Return the (X, Y) coordinate for the center point of the cell that contains the specified text.  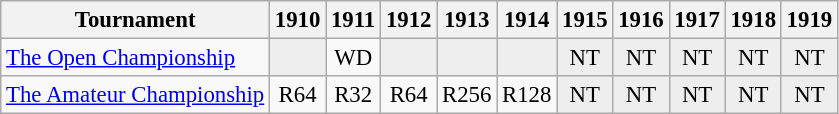
1917 (697, 20)
1919 (809, 20)
1913 (467, 20)
R128 (527, 95)
1916 (641, 20)
R256 (467, 95)
1910 (298, 20)
1912 (409, 20)
1915 (585, 20)
WD (354, 58)
The Amateur Championship (136, 95)
1914 (527, 20)
1911 (354, 20)
The Open Championship (136, 58)
R32 (354, 95)
1918 (753, 20)
Tournament (136, 20)
